Find where the given text appears and provide that cell's center as [x, y] coordinate. 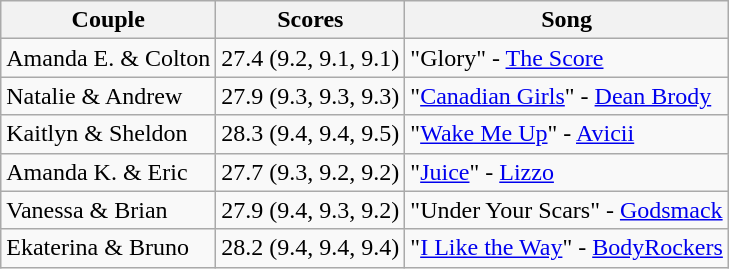
"Under Your Scars" - Godsmack [567, 210]
Amanda K. & Eric [108, 172]
28.2 (9.4, 9.4, 9.4) [310, 248]
Scores [310, 20]
"Glory" - The Score [567, 58]
"Canadian Girls" - Dean Brody [567, 96]
27.4 (9.2, 9.1, 9.1) [310, 58]
28.3 (9.4, 9.4, 9.5) [310, 134]
Song [567, 20]
Natalie & Andrew [108, 96]
27.7 (9.3, 9.2, 9.2) [310, 172]
"Juice" - Lizzo [567, 172]
Ekaterina & Bruno [108, 248]
27.9 (9.4, 9.3, 9.2) [310, 210]
27.9 (9.3, 9.3, 9.3) [310, 96]
"I Like the Way" - BodyRockers [567, 248]
Couple [108, 20]
Vanessa & Brian [108, 210]
"Wake Me Up" - Avicii [567, 134]
Kaitlyn & Sheldon [108, 134]
Amanda E. & Colton [108, 58]
